Find where the given text appears and provide that cell's center as [X, Y] coordinate. 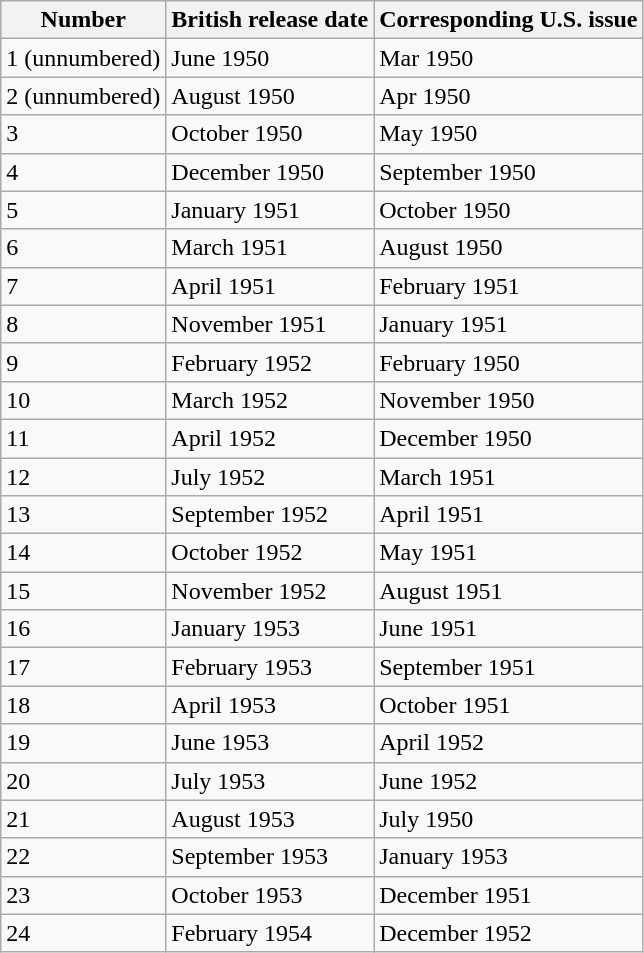
October 1951 [508, 705]
Corresponding U.S. issue [508, 20]
4 [84, 172]
September 1951 [508, 667]
2 (unnumbered) [84, 96]
10 [84, 400]
5 [84, 210]
8 [84, 324]
July 1953 [270, 781]
August 1951 [508, 591]
July 1950 [508, 819]
13 [84, 515]
1 (unnumbered) [84, 58]
21 [84, 819]
June 1952 [508, 781]
23 [84, 895]
15 [84, 591]
February 1952 [270, 362]
16 [84, 629]
May 1951 [508, 553]
9 [84, 362]
Apr 1950 [508, 96]
October 1952 [270, 553]
October 1953 [270, 895]
November 1951 [270, 324]
18 [84, 705]
11 [84, 438]
British release date [270, 20]
November 1952 [270, 591]
22 [84, 857]
February 1950 [508, 362]
14 [84, 553]
September 1952 [270, 515]
November 1950 [508, 400]
7 [84, 286]
20 [84, 781]
19 [84, 743]
24 [84, 933]
June 1951 [508, 629]
6 [84, 248]
May 1950 [508, 134]
April 1953 [270, 705]
August 1953 [270, 819]
July 1952 [270, 477]
June 1950 [270, 58]
February 1953 [270, 667]
December 1951 [508, 895]
September 1953 [270, 857]
3 [84, 134]
February 1954 [270, 933]
February 1951 [508, 286]
Mar 1950 [508, 58]
Number [84, 20]
March 1952 [270, 400]
17 [84, 667]
June 1953 [270, 743]
December 1952 [508, 933]
12 [84, 477]
September 1950 [508, 172]
